For the text-containing cell, return its midpoint in (x, y) coordinate format. 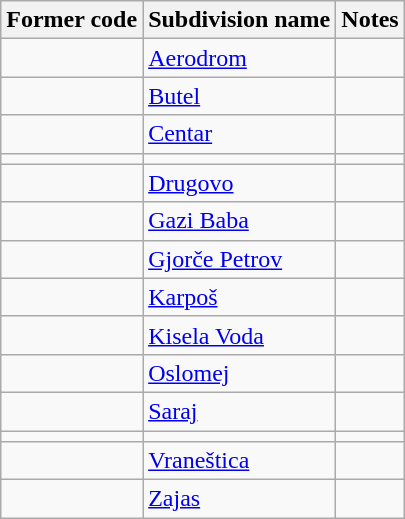
Notes (370, 20)
Zajas (240, 499)
Gazi Baba (240, 221)
Former code (72, 20)
Centar (240, 134)
Kisela Voda (240, 335)
Aerodrom (240, 58)
Gjorče Petrov (240, 259)
Subdivision name (240, 20)
Butel (240, 96)
Drugovo (240, 183)
Saraj (240, 411)
Oslomej (240, 373)
Karpoš (240, 297)
Vraneštica (240, 461)
